Determine the [x, y] coordinate at the center of the cell enclosing the given text.  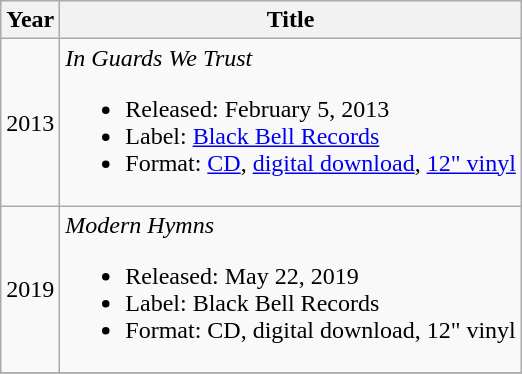
Year [30, 20]
In Guards We TrustReleased: February 5, 2013Label: Black Bell RecordsFormat: CD, digital download, 12" vinyl [291, 122]
Modern HymnsReleased: May 22, 2019Label: Black Bell RecordsFormat: CD, digital download, 12" vinyl [291, 290]
2019 [30, 290]
Title [291, 20]
2013 [30, 122]
